Identify which cell holds the provided text, then report its [X, Y] central coordinate. 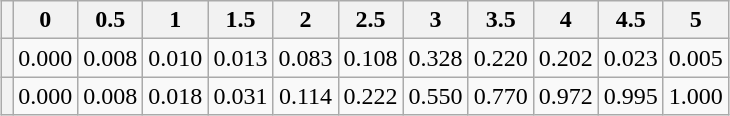
5 [696, 20]
2.5 [370, 20]
0.018 [176, 96]
0.023 [630, 58]
4.5 [630, 20]
0.010 [176, 58]
1.000 [696, 96]
0.972 [566, 96]
0.013 [240, 58]
0 [46, 20]
1.5 [240, 20]
0.202 [566, 58]
0.108 [370, 58]
1 [176, 20]
3 [436, 20]
0.220 [500, 58]
0.5 [110, 20]
0.083 [306, 58]
0.770 [500, 96]
4 [566, 20]
0.005 [696, 58]
0.550 [436, 96]
2 [306, 20]
0.031 [240, 96]
3.5 [500, 20]
0.222 [370, 96]
0.328 [436, 58]
0.114 [306, 96]
0.995 [630, 96]
